Capture the cell that displays the provided text and extract its (X, Y) central coordinate. 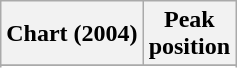
Peakposition (189, 34)
Chart (2004) (72, 34)
